Locate the cell with the specified text and output its (X, Y) center coordinate. 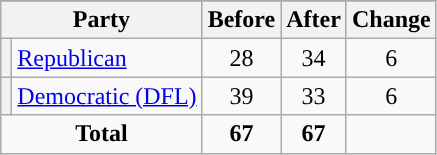
Democratic (DFL) (107, 96)
34 (314, 58)
Party (102, 20)
After (314, 20)
Republican (107, 58)
Before (242, 20)
39 (242, 96)
Change (391, 20)
28 (242, 58)
Total (102, 134)
33 (314, 96)
